Locate the cell with the specified text and output its [x, y] center coordinate. 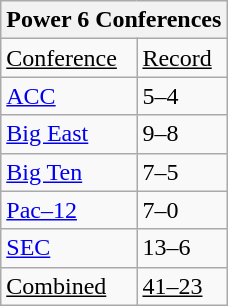
Pac–12 [69, 210]
7–5 [182, 172]
ACC [69, 96]
Big East [69, 134]
7–0 [182, 210]
9–8 [182, 134]
Power 6 Conferences [114, 20]
41–23 [182, 286]
Record [182, 58]
Conference [69, 58]
Big Ten [69, 172]
5–4 [182, 96]
Combined [69, 286]
13–6 [182, 248]
SEC [69, 248]
